Determine the [x, y] coordinate at the center of the cell enclosing the given text.  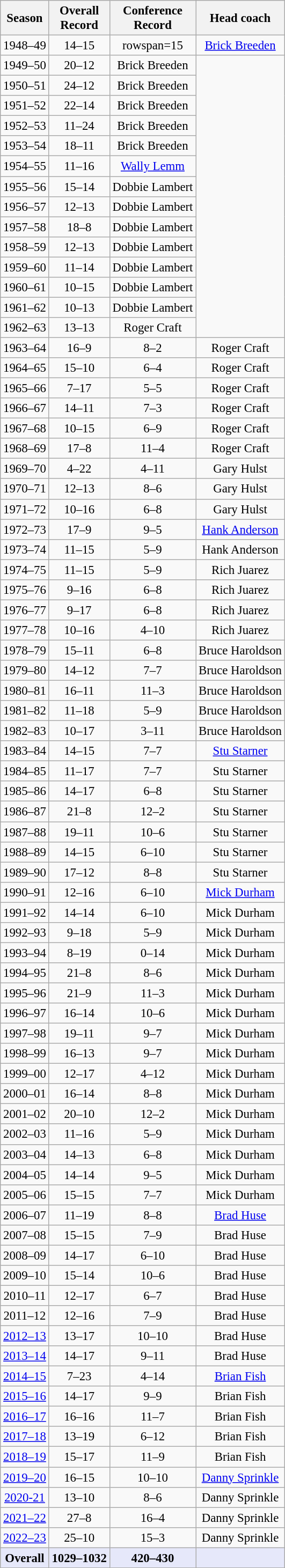
Wally Lemm [152, 166]
1957–58 [25, 227]
1970–71 [25, 489]
1993–94 [25, 953]
1972–73 [25, 529]
1986–87 [25, 812]
rowspan=15 [152, 46]
1962–63 [25, 328]
1953–54 [25, 146]
1955–56 [25, 187]
13–13 [79, 328]
17–12 [79, 872]
1996–97 [25, 1013]
1965–66 [25, 388]
8–19 [79, 953]
1974–75 [25, 570]
11–17 [79, 771]
11–7 [152, 1417]
11–24 [79, 126]
1961–62 [25, 307]
2017–18 [25, 1437]
5–5 [152, 388]
8–2 [152, 348]
1966–67 [25, 408]
14–11 [79, 408]
2006–07 [25, 1215]
25–10 [79, 1537]
24–12 [79, 86]
13–10 [79, 1497]
11–18 [79, 711]
1967–68 [25, 429]
13–17 [79, 1336]
1988–89 [25, 852]
4–14 [152, 1376]
2002–03 [25, 1135]
3–11 [152, 731]
9–16 [79, 590]
1948–49 [25, 46]
22–14 [79, 106]
2021–22 [25, 1518]
6–7 [152, 1295]
9–17 [79, 610]
20–12 [79, 65]
1969–70 [25, 469]
9–11 [152, 1356]
2014–15 [25, 1376]
2008–09 [25, 1255]
16–9 [79, 348]
27–8 [79, 1518]
2005–06 [25, 1195]
1958–59 [25, 247]
1990–91 [25, 892]
Season [25, 18]
16–13 [79, 1054]
10–17 [79, 731]
11–19 [79, 1215]
1968–69 [25, 448]
1982–83 [25, 731]
11–4 [152, 448]
2018–19 [25, 1457]
7–17 [79, 388]
1971–72 [25, 509]
7–3 [152, 408]
0–14 [152, 953]
2003–04 [25, 1154]
1997–98 [25, 1034]
1956–57 [25, 207]
1983–84 [25, 751]
1981–82 [25, 711]
OverallRecord [79, 18]
15–17 [79, 1457]
16–16 [79, 1417]
14–13 [79, 1154]
1959–60 [25, 267]
2004–05 [25, 1175]
11–14 [79, 267]
2007–08 [25, 1235]
1973–74 [25, 549]
1995–96 [25, 993]
1964–65 [25, 368]
2013–14 [25, 1356]
1950–51 [25, 86]
1992–93 [25, 933]
1999–00 [25, 1074]
2009–10 [25, 1276]
1980–81 [25, 691]
17–8 [79, 448]
1976–77 [25, 610]
9–18 [79, 933]
6–12 [152, 1437]
1029–1032 [79, 1558]
15–3 [152, 1537]
4–11 [152, 469]
1985–86 [25, 791]
11–9 [152, 1457]
2020-21 [25, 1497]
1994–95 [25, 973]
1952–53 [25, 126]
7–23 [79, 1376]
2011–12 [25, 1316]
4–22 [79, 469]
4–10 [152, 630]
4–12 [152, 1074]
2016–17 [25, 1417]
16–15 [79, 1477]
2022–23 [25, 1537]
2000–01 [25, 1094]
14–12 [79, 671]
17–9 [79, 529]
2001–02 [25, 1114]
15–11 [79, 650]
2015–16 [25, 1396]
2012–13 [25, 1336]
2010–11 [25, 1295]
21–9 [79, 993]
15–10 [79, 368]
ConferenceRecord [152, 18]
1963–64 [25, 348]
1954–55 [25, 166]
1979–80 [25, 671]
18–11 [79, 146]
10–13 [79, 307]
13–19 [79, 1437]
1984–85 [25, 771]
18–8 [79, 227]
6–4 [152, 368]
1951–52 [25, 106]
1975–76 [25, 590]
1989–90 [25, 872]
16–4 [152, 1518]
1960–61 [25, 288]
9–9 [152, 1396]
420–430 [152, 1558]
Head coach [240, 18]
Overall [25, 1558]
1987–88 [25, 832]
1998–99 [25, 1054]
16–11 [79, 691]
20–10 [79, 1114]
2019–20 [25, 1477]
6–9 [152, 429]
1991–92 [25, 912]
1977–78 [25, 630]
1978–79 [25, 650]
1949–50 [25, 65]
